Provide the (X, Y) coordinate of the cell's center where the given text is located.  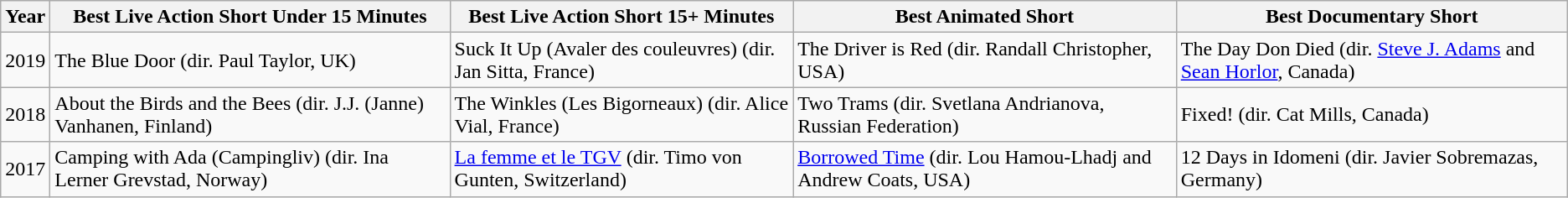
La femme et le TGV (dir. Timo von Gunten, Switzerland) (622, 169)
Camping with Ada (Campingliv) (dir. Ina Lerner Grevstad, Norway) (250, 169)
Year (25, 17)
The Winkles (Les Bigorneaux) (dir. Alice Vial, France) (622, 114)
Best Documentary Short (1372, 17)
The Day Don Died (dir. Steve J. Adams and Sean Horlor, Canada) (1372, 60)
12 Days in Idomeni (dir. Javier Sobremazas, Germany) (1372, 169)
Suck It Up (Avaler des couleuvres) (dir. Jan Sitta, France) (622, 60)
Borrowed Time (dir. Lou Hamou-Lhadj and Andrew Coats, USA) (985, 169)
Best Live Action Short 15+ Minutes (622, 17)
The Driver is Red (dir. Randall Christopher, USA) (985, 60)
2017 (25, 169)
2018 (25, 114)
Best Live Action Short Under 15 Minutes (250, 17)
Fixed! (dir. Cat Mills, Canada) (1372, 114)
Two Trams (dir. Svetlana Andrianova, Russian Federation) (985, 114)
About the Birds and the Bees (dir. J.J. (Janne) Vanhanen, Finland) (250, 114)
2019 (25, 60)
Best Animated Short (985, 17)
The Blue Door (dir. Paul Taylor, UK) (250, 60)
